Detect which cell encompasses the target text, then output its [X, Y] center coordinate. 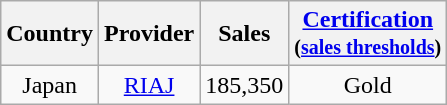
RIAJ [148, 85]
185,350 [244, 85]
Certification(sales thresholds) [368, 34]
Provider [148, 34]
Japan [50, 85]
Gold [368, 85]
Sales [244, 34]
Country [50, 34]
